Return the [x, y] coordinate for the center point of the cell that contains the specified text.  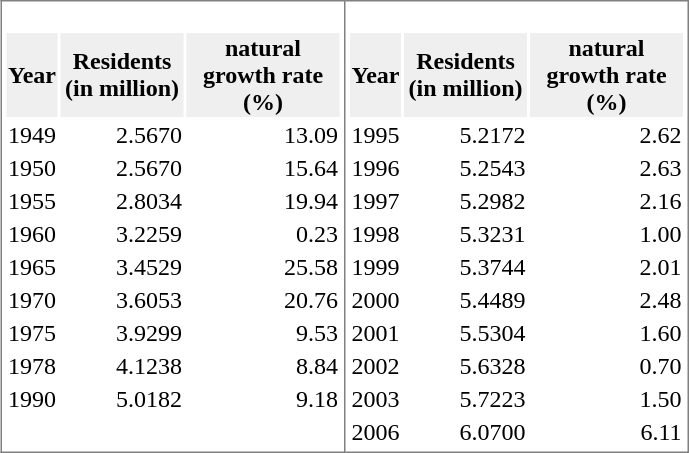
9.53 [262, 333]
1978 [32, 366]
1996 [376, 168]
4.1238 [122, 366]
6.0700 [466, 432]
1995 [376, 135]
2002 [376, 366]
13.09 [262, 135]
1.00 [606, 234]
1990 [32, 399]
1998 [376, 234]
3.4529 [122, 267]
1950 [32, 168]
2.8034 [122, 201]
5.2172 [466, 135]
5.4489 [466, 300]
2.16 [606, 201]
8.84 [262, 366]
1975 [32, 333]
1999 [376, 267]
1955 [32, 201]
2003 [376, 399]
1949 [32, 135]
5.3231 [466, 234]
1.60 [606, 333]
0.23 [262, 234]
3.9299 [122, 333]
2000 [376, 300]
9.18 [262, 399]
2006 [376, 432]
5.3744 [466, 267]
2.48 [606, 300]
1970 [32, 300]
6.11 [606, 432]
2001 [376, 333]
3.6053 [122, 300]
15.64 [262, 168]
0.70 [606, 366]
5.7223 [466, 399]
19.94 [262, 201]
1965 [32, 267]
5.6328 [466, 366]
3.2259 [122, 234]
5.0182 [122, 399]
1960 [32, 234]
5.2982 [466, 201]
25.58 [262, 267]
5.2543 [466, 168]
2.63 [606, 168]
2.01 [606, 267]
1.50 [606, 399]
1997 [376, 201]
2.62 [606, 135]
5.5304 [466, 333]
20.76 [262, 300]
